Return (x, y) of the center of cell containing provided text 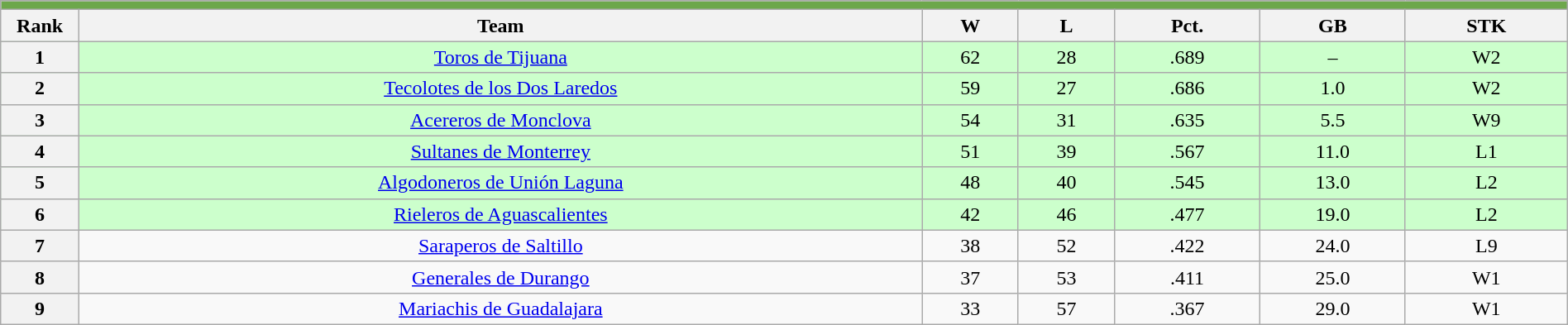
Tecolotes de los Dos Laredos (500, 88)
1.0 (1332, 88)
7 (40, 246)
Mariachis de Guadalajara (500, 308)
33 (970, 308)
8 (40, 277)
Sultanes de Monterrey (500, 151)
19.0 (1332, 214)
W (970, 26)
Algodoneros de Unión Laguna (500, 183)
.545 (1188, 183)
27 (1066, 88)
39 (1066, 151)
57 (1066, 308)
.689 (1188, 57)
5.5 (1332, 120)
W9 (1486, 120)
24.0 (1332, 246)
28 (1066, 57)
5 (40, 183)
Team (500, 26)
– (1332, 57)
.635 (1188, 120)
.567 (1188, 151)
13.0 (1332, 183)
Generales de Durango (500, 277)
.477 (1188, 214)
Pct. (1188, 26)
Toros de Tijuana (500, 57)
11.0 (1332, 151)
Rieleros de Aguascalientes (500, 214)
.367 (1188, 308)
.411 (1188, 277)
46 (1066, 214)
.686 (1188, 88)
54 (970, 120)
L (1066, 26)
59 (970, 88)
29.0 (1332, 308)
Acereros de Monclova (500, 120)
62 (970, 57)
25.0 (1332, 277)
48 (970, 183)
STK (1486, 26)
4 (40, 151)
L9 (1486, 246)
Saraperos de Saltillo (500, 246)
L1 (1486, 151)
2 (40, 88)
37 (970, 277)
.422 (1188, 246)
38 (970, 246)
31 (1066, 120)
3 (40, 120)
51 (970, 151)
6 (40, 214)
GB (1332, 26)
40 (1066, 183)
52 (1066, 246)
9 (40, 308)
53 (1066, 277)
Rank (40, 26)
42 (970, 214)
1 (40, 57)
